Return (X, Y) of the center of cell containing provided text 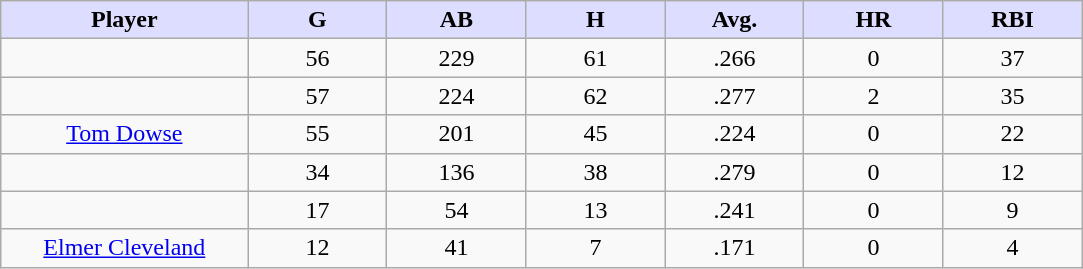
.266 (734, 58)
7 (596, 248)
.171 (734, 248)
13 (596, 210)
RBI (1012, 20)
.279 (734, 172)
136 (456, 172)
61 (596, 58)
.277 (734, 96)
17 (318, 210)
4 (1012, 248)
H (596, 20)
57 (318, 96)
.241 (734, 210)
37 (1012, 58)
Player (124, 20)
35 (1012, 96)
45 (596, 134)
Elmer Cleveland (124, 248)
G (318, 20)
54 (456, 210)
Tom Dowse (124, 134)
229 (456, 58)
34 (318, 172)
9 (1012, 210)
41 (456, 248)
38 (596, 172)
22 (1012, 134)
HR (874, 20)
2 (874, 96)
56 (318, 58)
62 (596, 96)
55 (318, 134)
AB (456, 20)
201 (456, 134)
Avg. (734, 20)
.224 (734, 134)
224 (456, 96)
